Locate the cell with the specified text and output its [x, y] center coordinate. 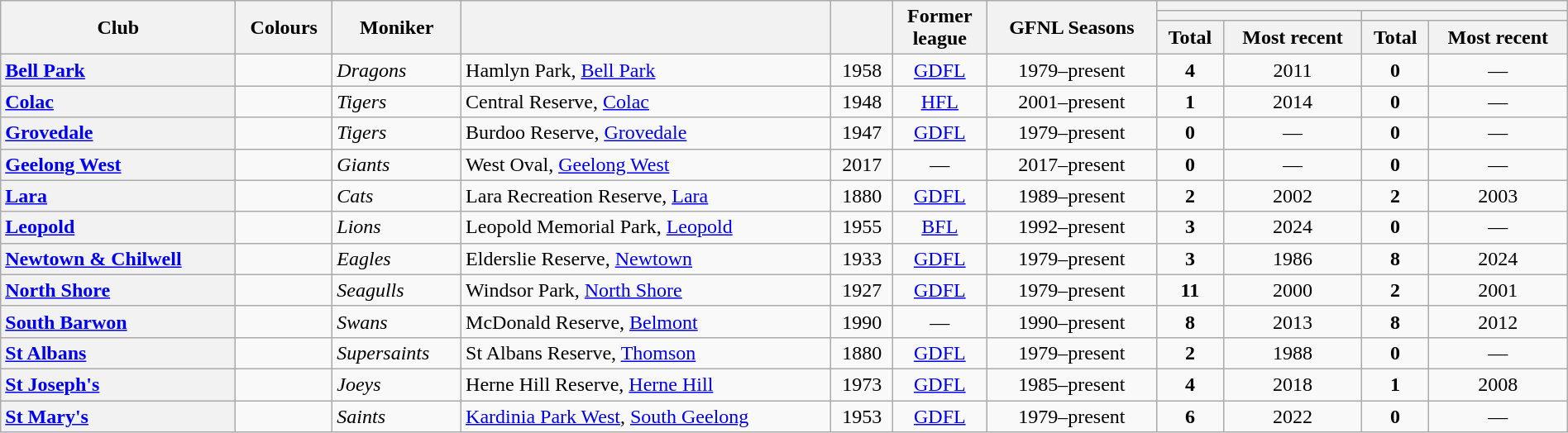
1927 [862, 290]
Giants [397, 164]
St Albans Reserve, Thomson [647, 353]
2012 [1498, 321]
Hamlyn Park, Bell Park [647, 70]
Central Reserve, Colac [647, 102]
1947 [862, 133]
Leopold Memorial Park, Leopold [647, 227]
Formerleague [940, 28]
Windsor Park, North Shore [647, 290]
Burdoo Reserve, Grovedale [647, 133]
Colours [284, 28]
Seagulls [397, 290]
Lara Recreation Reserve, Lara [647, 196]
Lions [397, 227]
Geelong West [118, 164]
1955 [862, 227]
Herne Hill Reserve, Herne Hill [647, 384]
2001 [1498, 290]
1992–present [1072, 227]
1990 [862, 321]
2001–present [1072, 102]
Moniker [397, 28]
2017–present [1072, 164]
Leopold [118, 227]
Kardinia Park West, South Geelong [647, 416]
2013 [1293, 321]
1933 [862, 259]
Cats [397, 196]
BFL [940, 227]
11 [1190, 290]
Dragons [397, 70]
Newtown & Chilwell [118, 259]
Elderslie Reserve, Newtown [647, 259]
St Albans [118, 353]
Bell Park [118, 70]
Supersaints [397, 353]
West Oval, Geelong West [647, 164]
Eagles [397, 259]
2018 [1293, 384]
Grovedale [118, 133]
St Mary's [118, 416]
South Barwon [118, 321]
2008 [1498, 384]
St Joseph's [118, 384]
1948 [862, 102]
1988 [1293, 353]
1985–present [1072, 384]
Saints [397, 416]
2003 [1498, 196]
6 [1190, 416]
2017 [862, 164]
North Shore [118, 290]
Colac [118, 102]
Club [118, 28]
1990–present [1072, 321]
Joeys [397, 384]
1986 [1293, 259]
HFL [940, 102]
Lara [118, 196]
GFNL Seasons [1072, 28]
1973 [862, 384]
1953 [862, 416]
2022 [1293, 416]
McDonald Reserve, Belmont [647, 321]
1958 [862, 70]
2014 [1293, 102]
2011 [1293, 70]
1989–present [1072, 196]
2002 [1293, 196]
Swans [397, 321]
2000 [1293, 290]
